Detect which cell encompasses the target text, then output its (X, Y) center coordinate. 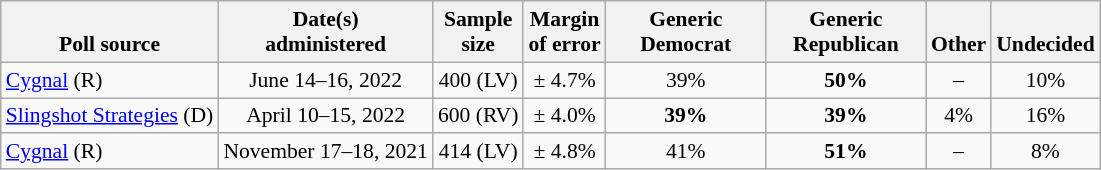
16% (1045, 116)
April 10–15, 2022 (326, 116)
± 4.0% (564, 116)
41% (686, 152)
Undecided (1045, 32)
414 (LV) (478, 152)
Marginof error (564, 32)
400 (LV) (478, 80)
10% (1045, 80)
± 4.8% (564, 152)
November 17–18, 2021 (326, 152)
Date(s)administered (326, 32)
June 14–16, 2022 (326, 80)
8% (1045, 152)
600 (RV) (478, 116)
Samplesize (478, 32)
± 4.7% (564, 80)
Slingshot Strategies (D) (110, 116)
GenericRepublican (846, 32)
50% (846, 80)
51% (846, 152)
Other (958, 32)
4% (958, 116)
Poll source (110, 32)
GenericDemocrat (686, 32)
